Output the (X, Y) coordinate of the center of the cell containing the given text.  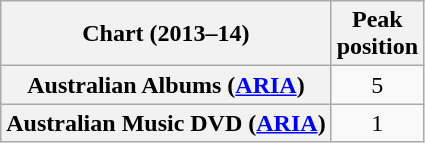
1 (377, 123)
5 (377, 85)
Chart (2013–14) (166, 34)
Australian Albums (ARIA) (166, 85)
Peakposition (377, 34)
Australian Music DVD (ARIA) (166, 123)
